Scan for the cell matching the given text and deliver its [x, y] coordinate at center. 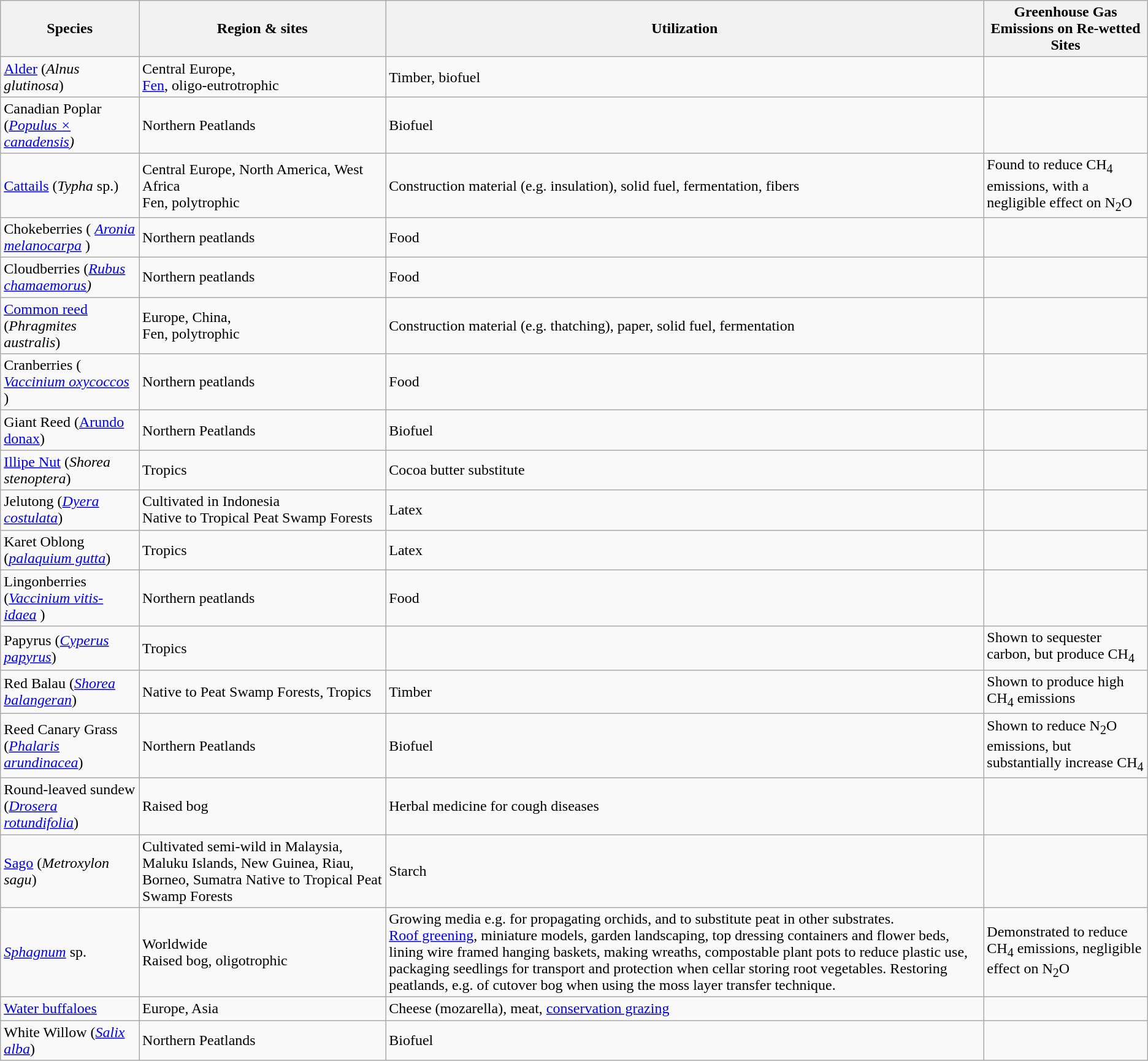
Jelutong (Dyera costulata) [70, 510]
Water buffaloes [70, 1009]
Timber [684, 692]
Cattails (Typha sp.) [70, 185]
Round-leaved sundew (Drosera rotundifolia) [70, 806]
Red Balau (Shorea balangeran) [70, 692]
Cultivated in IndonesiaNative to Tropical Peat Swamp Forests [262, 510]
Illipe Nut (Shorea stenoptera) [70, 470]
Giant Reed (Arundo donax) [70, 431]
Cranberries ( Vaccinium oxycoccos ) [70, 382]
Central Europe,Fen, oligo-eutrotrophic [262, 77]
Construction material (e.g. insulation), solid fuel, fermentation, fibers [684, 185]
Karet Oblong (palaquium gutta) [70, 550]
Cultivated semi-wild in Malaysia, Maluku Islands, New Guinea, Riau, Borneo, Sumatra Native to Tropical Peat Swamp Forests [262, 871]
Europe, Asia [262, 1009]
Timber, biofuel [684, 77]
White Willow (Salix alba) [70, 1040]
Cheese (mozarella), meat, conservation grazing [684, 1009]
Species [70, 29]
Reed Canary Grass (Phalaris arundinacea) [70, 746]
Cloudberries (Rubus chamaemorus) [70, 277]
Construction material (e.g. thatching), paper, solid fuel, fermentation [684, 326]
Utilization [684, 29]
Raised bog [262, 806]
Region & sites [262, 29]
Shown to reduce N2O emissions, but substantially increase CH4 [1066, 746]
Central Europe, North America, West AfricaFen, polytrophic [262, 185]
Chokeberries ( Aronia melanocarpa ) [70, 238]
Shown to sequester carbon, but produce CH4 [1066, 648]
Demonstrated to reduce CH4 emissions, negligible effect on N2O [1066, 952]
Native to Peat Swamp Forests, Tropics [262, 692]
Alder (Alnus glutinosa) [70, 77]
Shown to produce high CH4 emissions [1066, 692]
Found to reduce CH4 emissions, with a negligible effect on N2O [1066, 185]
Europe, China,Fen, polytrophic [262, 326]
Sago (Metroxylon sagu) [70, 871]
Cocoa butter substitute [684, 470]
Greenhouse Gas Emissions on Re-wetted Sites [1066, 29]
Starch [684, 871]
Common reed (Phragmites australis) [70, 326]
Canadian Poplar (Populus × canadensis) [70, 125]
Lingonberries (Vaccinium vitis-idaea ) [70, 598]
Herbal medicine for cough diseases [684, 806]
WorldwideRaised bog, oligotrophic [262, 952]
Sphagnum sp. [70, 952]
Papyrus (Cyperus papyrus) [70, 648]
